Return [x, y] of the center of cell containing provided text 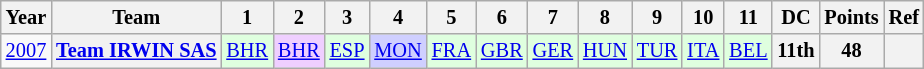
Team IRWIN SAS [136, 51]
10 [703, 17]
Ref [904, 17]
11th [796, 51]
1 [247, 17]
48 [852, 51]
DC [796, 17]
HUN [605, 51]
ESP [348, 51]
5 [452, 17]
3 [348, 17]
7 [553, 17]
BEL [748, 51]
Points [852, 17]
TUR [657, 51]
9 [657, 17]
4 [398, 17]
2 [299, 17]
MON [398, 51]
11 [748, 17]
FRA [452, 51]
6 [502, 17]
Year [26, 17]
8 [605, 17]
GBR [502, 51]
Team [136, 17]
2007 [26, 51]
ITA [703, 51]
GER [553, 51]
